For the text-containing cell, return its midpoint in (X, Y) coordinate format. 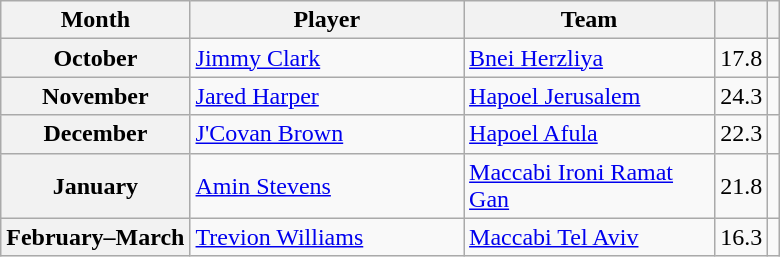
Hapoel Afula (590, 134)
Bnei Herzliya (590, 58)
Jimmy Clark (327, 58)
Amin Stevens (327, 186)
February–March (96, 237)
October (96, 58)
Maccabi Ironi Ramat Gan (590, 186)
24.3 (742, 96)
January (96, 186)
Jared Harper (327, 96)
J'Covan Brown (327, 134)
Hapoel Jerusalem (590, 96)
Player (327, 20)
16.3 (742, 237)
Month (96, 20)
December (96, 134)
November (96, 96)
22.3 (742, 134)
17.8 (742, 58)
Maccabi Tel Aviv (590, 237)
Trevion Williams (327, 237)
21.8 (742, 186)
Team (590, 20)
